Detect which cell encompasses the target text, then output its (x, y) center coordinate. 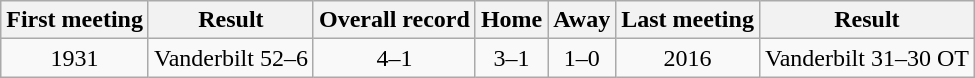
First meeting (75, 20)
3–1 (511, 58)
1931 (75, 58)
Vanderbilt 31–30 OT (866, 58)
Overall record (394, 20)
2016 (688, 58)
Away (582, 20)
1–0 (582, 58)
Last meeting (688, 20)
Vanderbilt 52–6 (230, 58)
4–1 (394, 58)
Home (511, 20)
